Scan for the cell matching the given text and deliver its [x, y] coordinate at center. 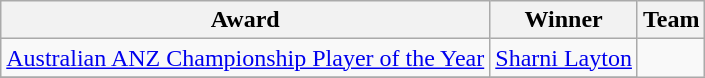
Winner [564, 20]
Sharni Layton [564, 58]
Award [246, 20]
Australian ANZ Championship Player of the Year [246, 58]
Team [671, 20]
